Capture the cell that displays the provided text and extract its [x, y] central coordinate. 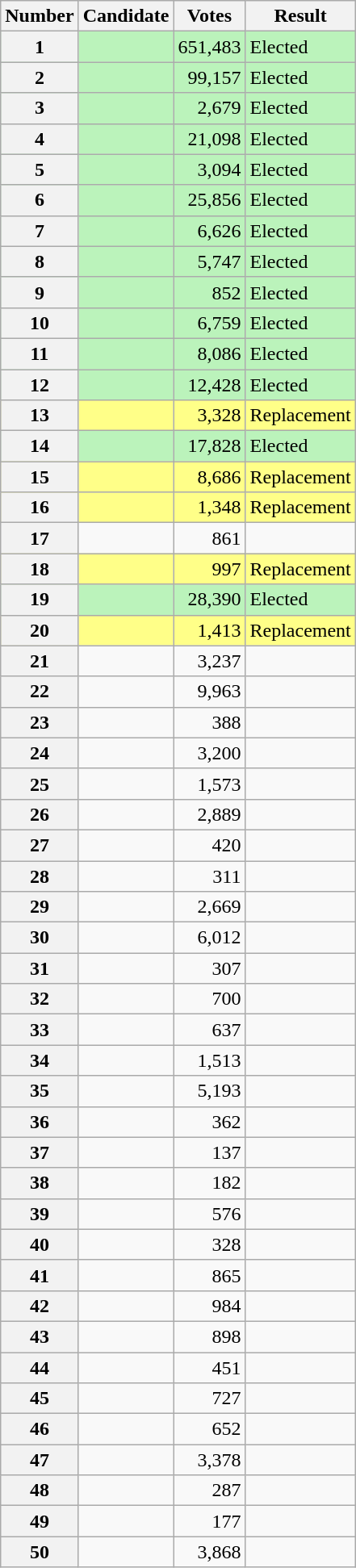
40 [40, 1244]
26 [40, 814]
1,573 [210, 784]
17 [40, 538]
8 [40, 261]
6,626 [210, 231]
24 [40, 753]
861 [210, 538]
31 [40, 968]
852 [210, 292]
49 [40, 1521]
18 [40, 569]
727 [210, 1399]
35 [40, 1091]
388 [210, 722]
5,193 [210, 1091]
700 [210, 999]
47 [40, 1460]
14 [40, 446]
1 [40, 47]
Result [300, 16]
182 [210, 1183]
34 [40, 1060]
39 [40, 1214]
42 [40, 1306]
898 [210, 1336]
28,390 [210, 600]
22 [40, 692]
6,759 [210, 323]
2,679 [210, 108]
21 [40, 661]
30 [40, 938]
45 [40, 1399]
23 [40, 722]
99,157 [210, 77]
1,413 [210, 630]
12,428 [210, 385]
3,328 [210, 416]
7 [40, 231]
17,828 [210, 446]
50 [40, 1552]
3 [40, 108]
13 [40, 416]
177 [210, 1521]
362 [210, 1122]
Votes [210, 16]
997 [210, 569]
36 [40, 1122]
28 [40, 876]
3,378 [210, 1460]
652 [210, 1429]
137 [210, 1152]
29 [40, 907]
1,348 [210, 508]
41 [40, 1275]
43 [40, 1336]
21,098 [210, 139]
287 [210, 1491]
48 [40, 1491]
2,889 [210, 814]
865 [210, 1275]
311 [210, 876]
19 [40, 600]
3,094 [210, 169]
32 [40, 999]
9 [40, 292]
307 [210, 968]
10 [40, 323]
9,963 [210, 692]
33 [40, 1030]
12 [40, 385]
44 [40, 1368]
27 [40, 845]
1,513 [210, 1060]
25,856 [210, 200]
2 [40, 77]
46 [40, 1429]
8,686 [210, 477]
37 [40, 1152]
Number [40, 16]
5 [40, 169]
25 [40, 784]
Candidate [126, 16]
20 [40, 630]
15 [40, 477]
16 [40, 508]
6 [40, 200]
3,868 [210, 1552]
451 [210, 1368]
651,483 [210, 47]
8,086 [210, 353]
984 [210, 1306]
420 [210, 845]
5,747 [210, 261]
576 [210, 1214]
38 [40, 1183]
2,669 [210, 907]
4 [40, 139]
6,012 [210, 938]
11 [40, 353]
328 [210, 1244]
637 [210, 1030]
3,200 [210, 753]
3,237 [210, 661]
